Pinpoint the cell where the given text exists, returning its [X, Y] midpoint coordinate. 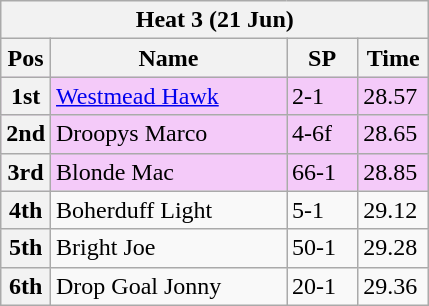
Westmead Hawk [169, 96]
29.36 [394, 286]
Bright Joe [169, 248]
Blonde Mac [169, 172]
66-1 [322, 172]
Time [394, 58]
28.65 [394, 134]
20-1 [322, 286]
2-1 [322, 96]
29.12 [394, 210]
Drop Goal Jonny [169, 286]
5-1 [322, 210]
SP [322, 58]
6th [26, 286]
50-1 [322, 248]
29.28 [394, 248]
Heat 3 (21 Jun) [215, 20]
2nd [26, 134]
3rd [26, 172]
4th [26, 210]
Droopys Marco [169, 134]
1st [26, 96]
Boherduff Light [169, 210]
Name [169, 58]
Pos [26, 58]
28.85 [394, 172]
5th [26, 248]
4-6f [322, 134]
28.57 [394, 96]
